Output the [x, y] coordinate of the center of the cell containing the given text.  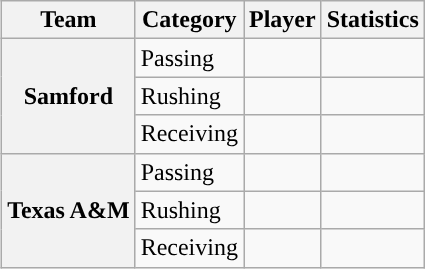
Samford [69, 96]
Team [69, 20]
Category [189, 20]
Statistics [372, 20]
Player [283, 20]
Texas A&M [69, 210]
